For the text-containing cell, return its midpoint in (X, Y) coordinate format. 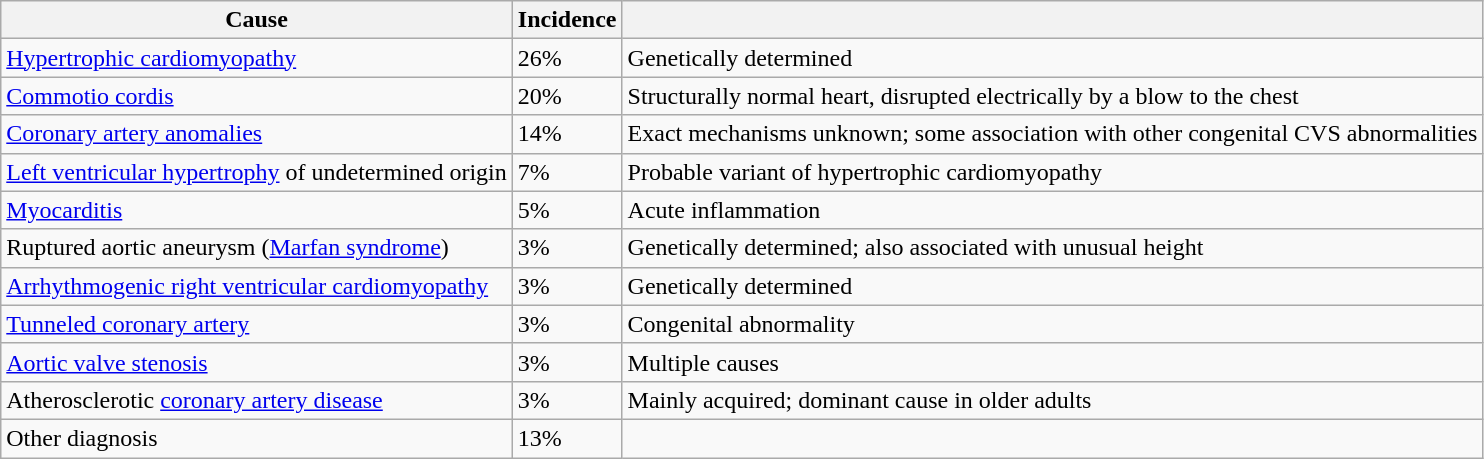
20% (567, 96)
5% (567, 210)
Commotio cordis (257, 96)
Structurally normal heart, disrupted electrically by a blow to the chest (1052, 96)
Left ventricular hypertrophy of undetermined origin (257, 172)
Coronary artery anomalies (257, 134)
Probable variant of hypertrophic cardiomyopathy (1052, 172)
13% (567, 438)
Tunneled coronary artery (257, 324)
Myocarditis (257, 210)
Congenital abnormality (1052, 324)
26% (567, 58)
Cause (257, 20)
Other diagnosis (257, 438)
Incidence (567, 20)
Exact mechanisms unknown; some association with other congenital CVS abnormalities (1052, 134)
Acute inflammation (1052, 210)
Ruptured aortic aneurysm (Marfan syndrome) (257, 248)
Hypertrophic cardiomyopathy (257, 58)
Multiple causes (1052, 362)
Mainly acquired; dominant cause in older adults (1052, 400)
Aortic valve stenosis (257, 362)
Atherosclerotic coronary artery disease (257, 400)
14% (567, 134)
7% (567, 172)
Genetically determined; also associated with unusual height (1052, 248)
Arrhythmogenic right ventricular cardiomyopathy (257, 286)
